Determine the [X, Y] coordinate at the center of the cell enclosing the given text.  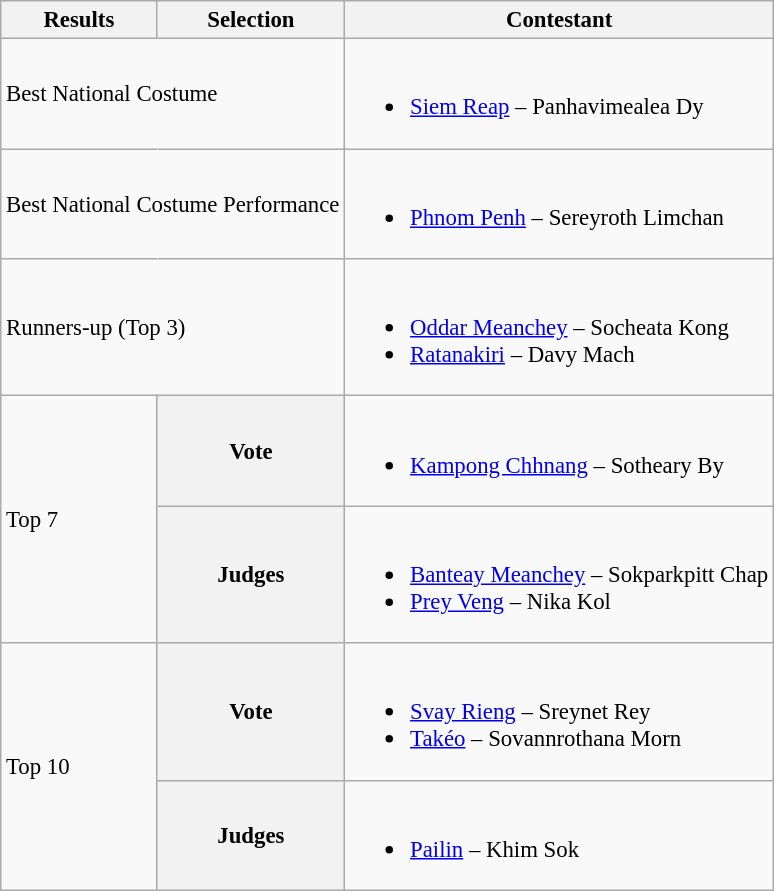
Pailin – Khim Sok [560, 835]
Results [79, 20]
Runners-up (Top 3) [173, 328]
Siem Reap – Panhavimealea Dy [560, 94]
Banteay Meanchey – Sokparkpitt ChapPrey Veng – Nika Kol [560, 574]
Selection [251, 20]
Top 10 [79, 766]
Top 7 [79, 520]
Kampong Chhnang – Sotheary By [560, 451]
Svay Rieng – Sreynet ReyTakéo – Sovannrothana Morn [560, 712]
Contestant [560, 20]
Best National Costume Performance [173, 204]
Oddar Meanchey – Socheata KongRatanakiri – Davy Mach [560, 328]
Best National Costume [173, 94]
Phnom Penh – Sereyroth Limchan [560, 204]
